Find where the given text appears and provide that cell's center as (x, y) coordinate. 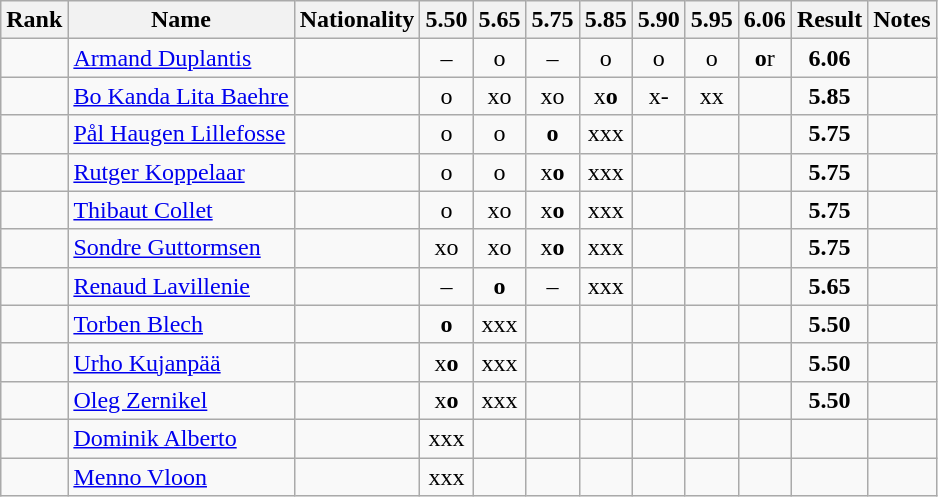
Armand Duplantis (181, 58)
Sondre Guttormsen (181, 248)
Name (181, 20)
Thibaut Collet (181, 210)
Oleg Zernikel (181, 400)
Bo Kanda Lita Baehre (181, 96)
Rutger Koppelaar (181, 172)
xx (712, 96)
Menno Vloon (181, 477)
Result (829, 20)
Renaud Lavillenie (181, 286)
Urho Kujanpää (181, 362)
5.90 (658, 20)
Nationality (357, 20)
Torben Blech (181, 324)
5.95 (712, 20)
Pål Haugen Lillefosse (181, 134)
Dominik Alberto (181, 438)
or (764, 58)
x- (658, 96)
Notes (902, 20)
Rank (34, 20)
